Provide the [X, Y] coordinate of the cell's center where the given text is located.  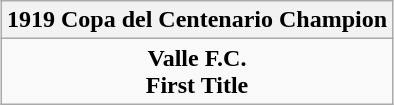
1919 Copa del Centenario Champion [196, 20]
Valle F.C.First Title [196, 72]
